Output the (x, y) coordinate of the center of the cell containing the given text.  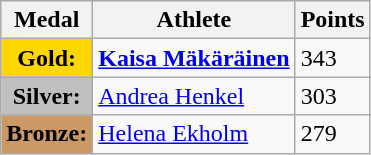
Athlete (194, 20)
Gold: (47, 58)
279 (332, 134)
Helena Ekholm (194, 134)
303 (332, 96)
Kaisa Mäkäräinen (194, 58)
Bronze: (47, 134)
Andrea Henkel (194, 96)
Silver: (47, 96)
343 (332, 58)
Points (332, 20)
Medal (47, 20)
